Detect which cell encompasses the target text, then output its [x, y] center coordinate. 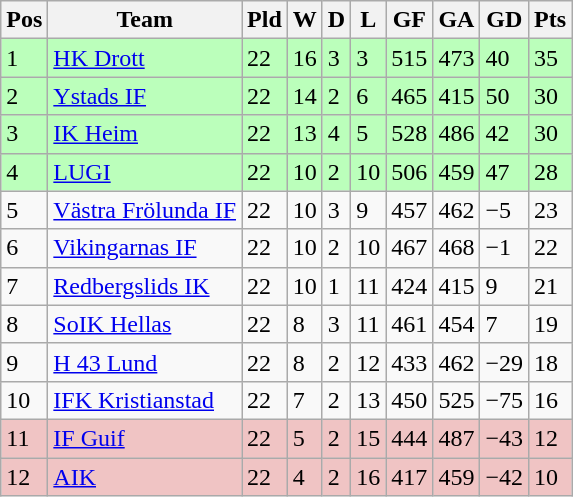
417 [410, 477]
433 [410, 362]
H 43 Lund [145, 362]
528 [410, 134]
19 [550, 324]
−1 [504, 248]
450 [410, 400]
IF Guif [145, 438]
L [368, 20]
Västra Frölunda IF [145, 210]
35 [550, 58]
LUGI [145, 172]
454 [456, 324]
AIK [145, 477]
40 [504, 58]
14 [304, 96]
15 [368, 438]
HK Drott [145, 58]
444 [410, 438]
487 [456, 438]
W [304, 20]
42 [504, 134]
−42 [504, 477]
465 [410, 96]
21 [550, 286]
IFK Kristianstad [145, 400]
18 [550, 362]
424 [410, 286]
D [336, 20]
468 [456, 248]
28 [550, 172]
Pld [265, 20]
Ystads IF [145, 96]
IK Heim [145, 134]
467 [410, 248]
473 [456, 58]
50 [504, 96]
−75 [504, 400]
515 [410, 58]
Pos [24, 20]
Redbergslids IK [145, 286]
−43 [504, 438]
−5 [504, 210]
525 [456, 400]
Team [145, 20]
GF [410, 20]
486 [456, 134]
Vikingarnas IF [145, 248]
−29 [504, 362]
461 [410, 324]
SoIK Hellas [145, 324]
47 [504, 172]
GD [504, 20]
506 [410, 172]
23 [550, 210]
GA [456, 20]
457 [410, 210]
Pts [550, 20]
